For the text-containing cell, return its midpoint in (X, Y) coordinate format. 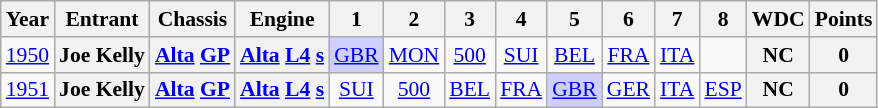
8 (722, 19)
Points (844, 19)
6 (628, 19)
Engine (282, 19)
Entrant (102, 19)
4 (521, 19)
Chassis (192, 19)
1 (356, 19)
1951 (28, 90)
1950 (28, 55)
MON (414, 55)
5 (574, 19)
ESP (722, 90)
WDC (778, 19)
3 (470, 19)
Year (28, 19)
GER (628, 90)
7 (677, 19)
2 (414, 19)
